Provide the (X, Y) coordinate of the cell's center where the given text is located.  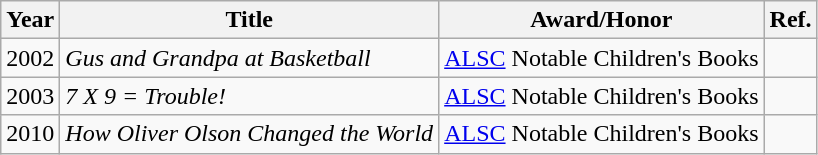
2010 (30, 134)
Ref. (790, 20)
7 X 9 = Trouble! (250, 96)
Year (30, 20)
How Oliver Olson Changed the World (250, 134)
Award/Honor (602, 20)
Title (250, 20)
2002 (30, 58)
Gus and Grandpa at Basketball (250, 58)
2003 (30, 96)
